Determine the [X, Y] coordinate at the center of the cell enclosing the given text.  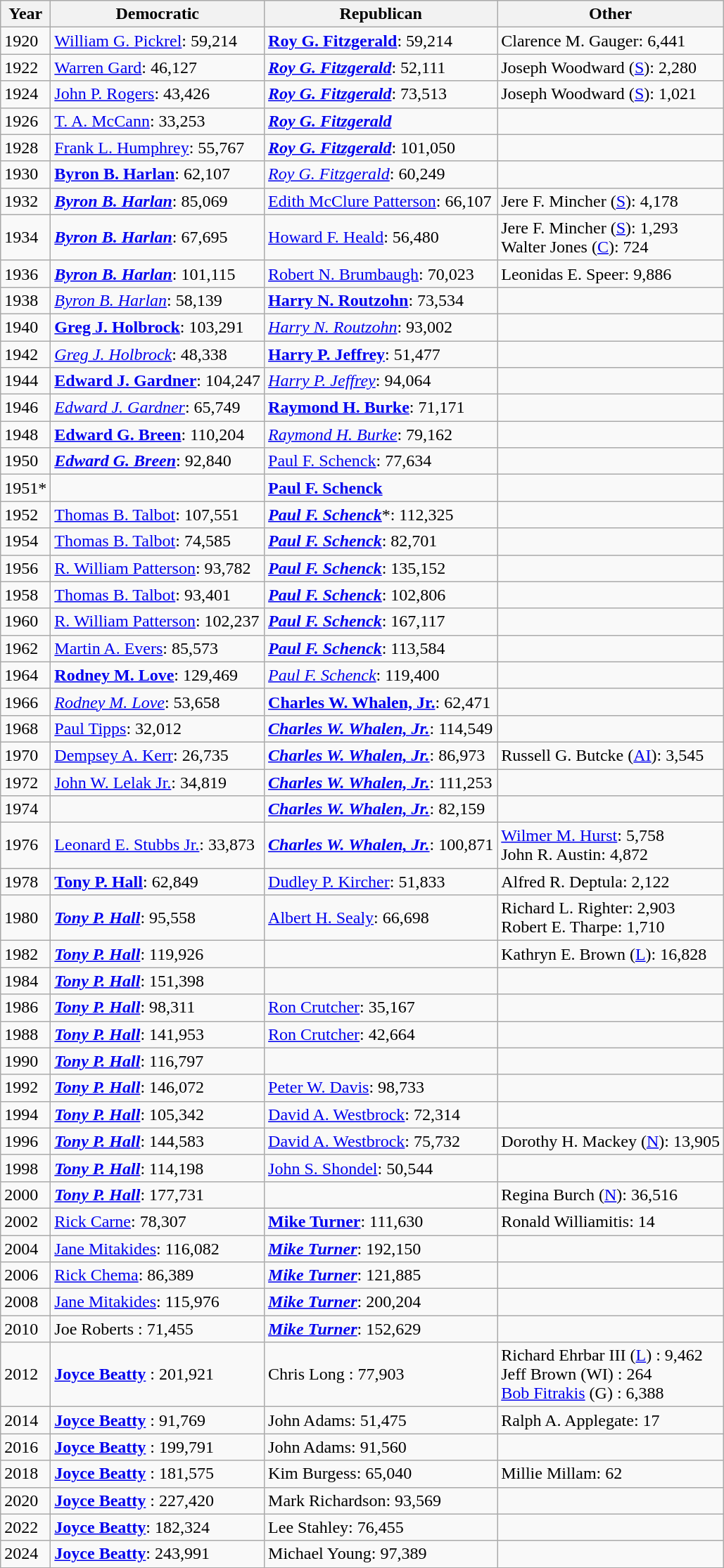
Roy G. Fitzgerald: 101,050 [381, 148]
1934 [25, 238]
1972 [25, 783]
1994 [25, 1114]
Year [25, 14]
Howard F. Heald: 56,480 [381, 238]
Charles W. Whalen, Jr.: 86,973 [381, 755]
2002 [25, 1221]
Edward G. Breen: 110,204 [158, 435]
Tony P. Hall: 119,926 [158, 954]
Joseph Woodward (S): 1,021 [611, 94]
1982 [25, 954]
Tony P. Hall: 141,953 [158, 1034]
Roy G. Fitzgerald: 52,111 [381, 68]
Dorothy H. Mackey (N): 13,905 [611, 1141]
Alfred R. Deptula: 2,122 [611, 882]
1922 [25, 68]
John S. Shondel: 50,544 [381, 1168]
Lee Stahley: 76,455 [381, 1527]
1936 [25, 274]
Mike Turner: 192,150 [381, 1248]
Ronald Williamitis: 14 [611, 1221]
Warren Gard: 46,127 [158, 68]
2014 [25, 1420]
2020 [25, 1500]
Harry N. Routzohn: 93,002 [381, 327]
Edward J. Gardner: 104,247 [158, 381]
Raymond H. Burke: 79,162 [381, 435]
Charles W. Whalen, Jr.: 62,471 [381, 702]
Paul F. Schenck [381, 488]
Harry P. Jeffrey: 51,477 [381, 354]
Byron B. Harlan: 62,107 [158, 174]
2018 [25, 1474]
Clarence M. Gauger: 6,441 [611, 41]
Martin A. Evers: 85,573 [158, 648]
R. William Patterson: 102,237 [158, 622]
Roy G. Fitzgerald: 73,513 [381, 94]
William G. Pickrel: 59,214 [158, 41]
Kim Burgess: 65,040 [381, 1474]
Russell G. Butcke (AI): 3,545 [611, 755]
2024 [25, 1554]
1930 [25, 174]
Rick Chema: 86,389 [158, 1275]
Democratic [158, 14]
Millie Millam: 62 [611, 1474]
1950 [25, 461]
Tony P. Hall: 98,311 [158, 1008]
Roy G. Fitzgerald [381, 121]
Tony P. Hall: 116,797 [158, 1061]
Joyce Beatty : 201,921 [158, 1375]
Paul F. Schenck: 102,806 [381, 595]
Harry P. Jeffrey: 94,064 [381, 381]
Joyce Beatty : 181,575 [158, 1474]
Paul F. Schenck: 119,400 [381, 675]
Tony P. Hall: 105,342 [158, 1114]
Robert N. Brumbaugh: 70,023 [381, 274]
Richard Ehrbar III (L) : 9,462Jeff Brown (WI) : 264Bob Fitrakis (G) : 6,388 [611, 1375]
Mark Richardson: 93,569 [381, 1500]
Paul Tipps: 32,012 [158, 728]
Thomas B. Talbot: 107,551 [158, 515]
Paul F. Schenck: 135,152 [381, 568]
Richard L. Righter: 2,903Robert E. Tharpe: 1,710 [611, 918]
1990 [25, 1061]
Rick Carne: 78,307 [158, 1221]
1951* [25, 488]
2012 [25, 1375]
1946 [25, 408]
1974 [25, 809]
Ron Crutcher: 35,167 [381, 1008]
1966 [25, 702]
Kathryn E. Brown (L): 16,828 [611, 954]
Mike Turner: 152,629 [381, 1329]
Chris Long : 77,903 [381, 1375]
John Adams: 91,560 [381, 1447]
Edward G. Breen: 92,840 [158, 461]
Leonidas E. Speer: 9,886 [611, 274]
Harry N. Routzohn: 73,534 [381, 300]
2010 [25, 1329]
David A. Westbrock: 72,314 [381, 1114]
1938 [25, 300]
Byron B. Harlan: 101,115 [158, 274]
Paul F. Schenck*: 112,325 [381, 515]
Albert H. Sealy: 66,698 [381, 918]
1978 [25, 882]
1984 [25, 981]
Joyce Beatty: 182,324 [158, 1527]
Joyce Beatty : 227,420 [158, 1500]
Charles W. Whalen, Jr.: 82,159 [381, 809]
Tony P. Hall: 62,849 [158, 882]
John W. Lelak Jr.: 34,819 [158, 783]
Thomas B. Talbot: 74,585 [158, 541]
Tony P. Hall: 144,583 [158, 1141]
2008 [25, 1302]
1954 [25, 541]
1986 [25, 1008]
Ralph A. Applegate: 17 [611, 1420]
R. William Patterson: 93,782 [158, 568]
Roy G. Fitzgerald: 59,214 [381, 41]
1940 [25, 327]
1956 [25, 568]
1980 [25, 918]
John P. Rogers: 43,426 [158, 94]
1970 [25, 755]
Jere F. Mincher (S): 4,178 [611, 201]
Greg J. Holbrock: 103,291 [158, 327]
1942 [25, 354]
1988 [25, 1034]
Charles W. Whalen, Jr.: 111,253 [381, 783]
Greg J. Holbrock: 48,338 [158, 354]
Byron B. Harlan: 58,139 [158, 300]
Mike Turner: 200,204 [381, 1302]
Paul F. Schenck: 167,117 [381, 622]
2022 [25, 1527]
Joe Roberts : 71,455 [158, 1329]
Charles W. Whalen, Jr.: 114,549 [381, 728]
Byron B. Harlan: 67,695 [158, 238]
Tony P. Hall: 114,198 [158, 1168]
1992 [25, 1088]
1944 [25, 381]
2000 [25, 1195]
1924 [25, 94]
1964 [25, 675]
1976 [25, 845]
2004 [25, 1248]
1998 [25, 1168]
Joseph Woodward (S): 2,280 [611, 68]
Raymond H. Burke: 71,171 [381, 408]
Edward J. Gardner: 65,749 [158, 408]
Wilmer M. Hurst: 5,758John R. Austin: 4,872 [611, 845]
Tony P. Hall: 151,398 [158, 981]
Paul F. Schenck: 82,701 [381, 541]
1996 [25, 1141]
Peter W. Davis: 98,733 [381, 1088]
Dudley P. Kircher: 51,833 [381, 882]
Jane Mitakides: 116,082 [158, 1248]
Joyce Beatty : 91,769 [158, 1420]
Frank L. Humphrey: 55,767 [158, 148]
Republican [381, 14]
1952 [25, 515]
Tony P. Hall: 177,731 [158, 1195]
1920 [25, 41]
Charles W. Whalen, Jr.: 100,871 [381, 845]
Byron B. Harlan: 85,069 [158, 201]
1968 [25, 728]
Rodney M. Love: 129,469 [158, 675]
Thomas B. Talbot: 93,401 [158, 595]
Roy G. Fitzgerald: 60,249 [381, 174]
1962 [25, 648]
Tony P. Hall: 95,558 [158, 918]
2016 [25, 1447]
Regina Burch (N): 36,516 [611, 1195]
1932 [25, 201]
1926 [25, 121]
Joyce Beatty: 243,991 [158, 1554]
Michael Young: 97,389 [381, 1554]
Mike Turner: 111,630 [381, 1221]
Other [611, 14]
Paul F. Schenck: 113,584 [381, 648]
Ron Crutcher: 42,664 [381, 1034]
Dempsey A. Kerr: 26,735 [158, 755]
Jere F. Mincher (S): 1,293Walter Jones (C): 724 [611, 238]
Mike Turner: 121,885 [381, 1275]
Paul F. Schenck: 77,634 [381, 461]
1948 [25, 435]
1958 [25, 595]
T. A. McCann: 33,253 [158, 121]
1960 [25, 622]
Jane Mitakides: 115,976 [158, 1302]
Edith McClure Patterson: 66,107 [381, 201]
David A. Westbrock: 75,732 [381, 1141]
1928 [25, 148]
Tony P. Hall: 146,072 [158, 1088]
Leonard E. Stubbs Jr.: 33,873 [158, 845]
2006 [25, 1275]
Joyce Beatty : 199,791 [158, 1447]
John Adams: 51,475 [381, 1420]
Rodney M. Love: 53,658 [158, 702]
